From the cell containing the given text, extract its center point as [X, Y] coordinate. 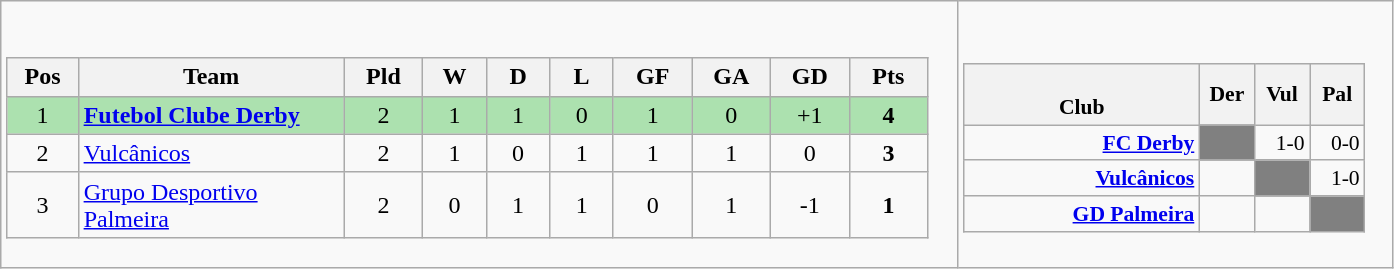
Club Der Vul Pal FC Derby 1-0 0-0 Vulcânicos 1-0 GD Palmeira [1176, 134]
Der [1226, 94]
GF [652, 77]
Futebol Clube Derby [211, 115]
L [582, 77]
GD [810, 77]
Pal [1338, 94]
FC Derby [1082, 143]
Pos [42, 77]
Pld [384, 77]
GA [732, 77]
0-0 [1338, 143]
Pts [888, 77]
GD Palmeira [1082, 214]
D [518, 77]
Team [211, 77]
Club [1082, 94]
Pos Team Pld W D L GF GA GD Pts 1 Futebol Clube Derby 2 1 1 0 1 0 +1 4 2 Vulcânicos 2 1 0 1 1 1 0 3 3 Grupo Desportivo Palmeira 2 0 1 1 0 1 -1 1 [480, 134]
W [455, 77]
Grupo Desportivo Palmeira [211, 204]
-1 [810, 204]
+1 [810, 115]
4 [888, 115]
Vul [1282, 94]
